Scan for the cell matching the given text and deliver its (x, y) coordinate at center. 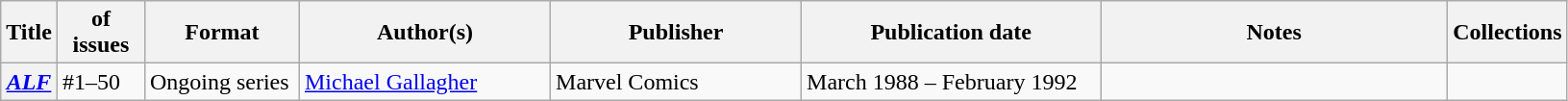
ALF (29, 82)
Format (221, 33)
Title (29, 33)
March 1988 – February 1992 (952, 82)
Michael Gallagher (425, 82)
Marvel Comics (677, 82)
Collections (1507, 33)
Publication date (952, 33)
Ongoing series (221, 82)
#1–50 (100, 82)
Author(s) (425, 33)
Publisher (677, 33)
of issues (100, 33)
Notes (1275, 33)
